Identify which cell holds the provided text, then report its (x, y) central coordinate. 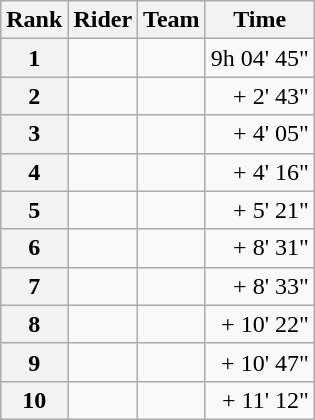
3 (34, 134)
7 (34, 286)
8 (34, 324)
+ 5' 21" (260, 210)
+ 8' 31" (260, 248)
6 (34, 248)
Time (260, 20)
+ 10' 22" (260, 324)
4 (34, 172)
9 (34, 362)
Team (172, 20)
Rank (34, 20)
5 (34, 210)
+ 8' 33" (260, 286)
+ 11' 12" (260, 400)
9h 04' 45" (260, 58)
+ 10' 47" (260, 362)
Rider (103, 20)
+ 4' 16" (260, 172)
2 (34, 96)
+ 4' 05" (260, 134)
+ 2' 43" (260, 96)
10 (34, 400)
1 (34, 58)
